Provide the (x, y) coordinate of the cell's center where the given text is located.  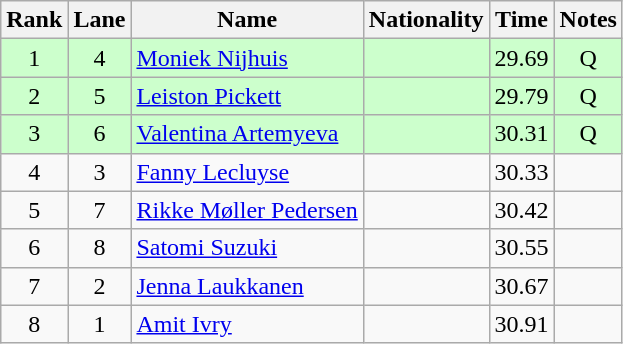
Leiston Pickett (247, 96)
Rank (34, 20)
Fanny Lecluyse (247, 172)
Valentina Artemyeva (247, 134)
30.91 (522, 324)
Name (247, 20)
Rikke Møller Pedersen (247, 210)
30.42 (522, 210)
29.69 (522, 58)
Satomi Suzuki (247, 248)
30.67 (522, 286)
Lane (100, 20)
Amit Ivry (247, 324)
30.33 (522, 172)
30.55 (522, 248)
Nationality (426, 20)
Jenna Laukkanen (247, 286)
Notes (588, 20)
30.31 (522, 134)
29.79 (522, 96)
Time (522, 20)
Moniek Nijhuis (247, 58)
